For the text-containing cell, return its midpoint in [X, Y] coordinate format. 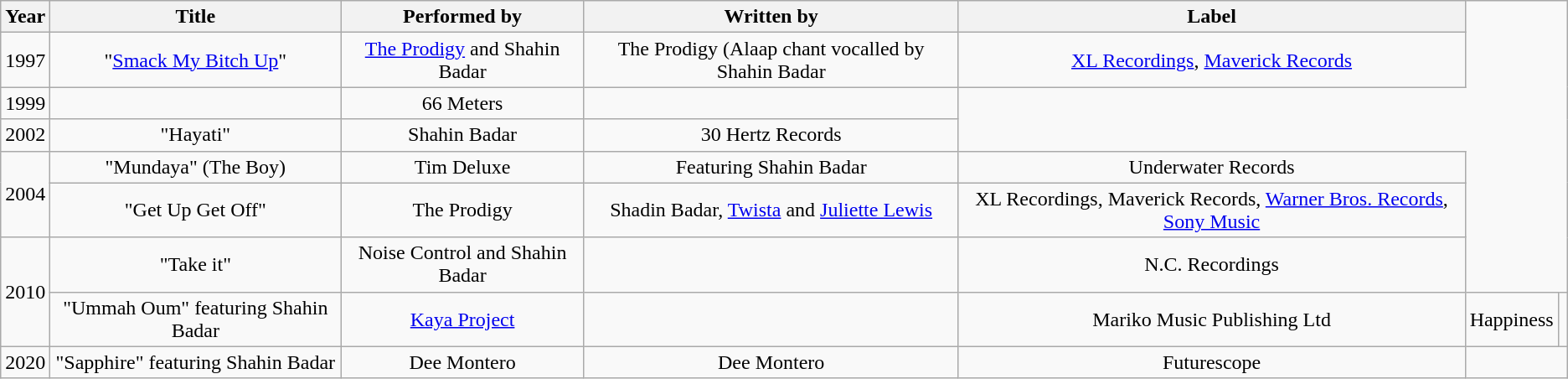
N.C. Recordings [1211, 265]
2020 [25, 362]
Title [196, 17]
1997 [25, 60]
Label [1211, 17]
"Ummah Oum" featuring Shahin Badar [196, 319]
Kaya Project [462, 319]
Noise Control and Shahin Badar [462, 265]
2004 [25, 195]
"Mundaya" (The Boy) [196, 167]
The Prodigy and Shahin Badar [462, 60]
The Prodigy [462, 210]
Underwater Records [1211, 167]
Mariko Music Publishing Ltd [1211, 319]
30 Hertz Records [771, 135]
Featuring Shahin Badar [771, 167]
2002 [25, 135]
Shadin Badar, Twista and Juliette Lewis [771, 210]
The Prodigy (Alaap chant vocalled by Shahin Badar [771, 60]
Year [25, 17]
"Smack My Bitch Up" [196, 60]
"Sapphire" featuring Shahin Badar [196, 362]
XL Recordings, Maverick Records [1211, 60]
XL Recordings, Maverick Records, Warner Bros. Records, Sony Music [1211, 210]
Futurescope [1211, 362]
"Take it" [196, 265]
"Get Up Get Off" [196, 210]
"Hayati" [196, 135]
Performed by [462, 17]
Written by [771, 17]
Tim Deluxe [462, 167]
Happiness [1511, 319]
Shahin Badar [462, 135]
66 Meters [462, 103]
2010 [25, 292]
1999 [25, 103]
